Extract the (x, y) coordinate from the center of the cell holding the provided text.  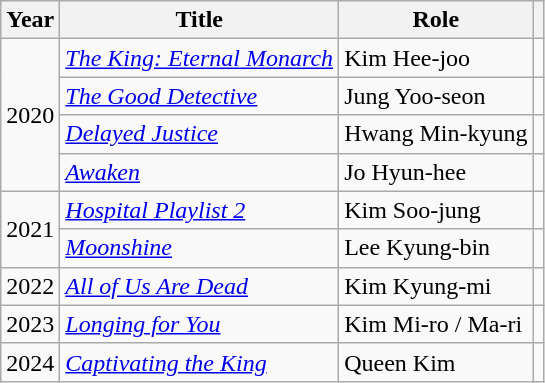
Kim Kyung-mi (436, 286)
Title (200, 20)
Kim Mi-ro / Ma-ri (436, 324)
The King: Eternal Monarch (200, 58)
Longing for You (200, 324)
The Good Detective (200, 96)
Role (436, 20)
Awaken (200, 172)
Year (30, 20)
All of Us Are Dead (200, 286)
Hospital Playlist 2 (200, 210)
2020 (30, 115)
2022 (30, 286)
Captivating the King (200, 362)
2024 (30, 362)
Hwang Min-kyung (436, 134)
Jung Yoo-seon (436, 96)
2023 (30, 324)
Kim Hee-joo (436, 58)
Delayed Justice (200, 134)
Lee Kyung-bin (436, 248)
Kim Soo-jung (436, 210)
Moonshine (200, 248)
Queen Kim (436, 362)
2021 (30, 229)
Jo Hyun-hee (436, 172)
